Return the [x, y] coordinate for the center point of the cell that contains the specified text.  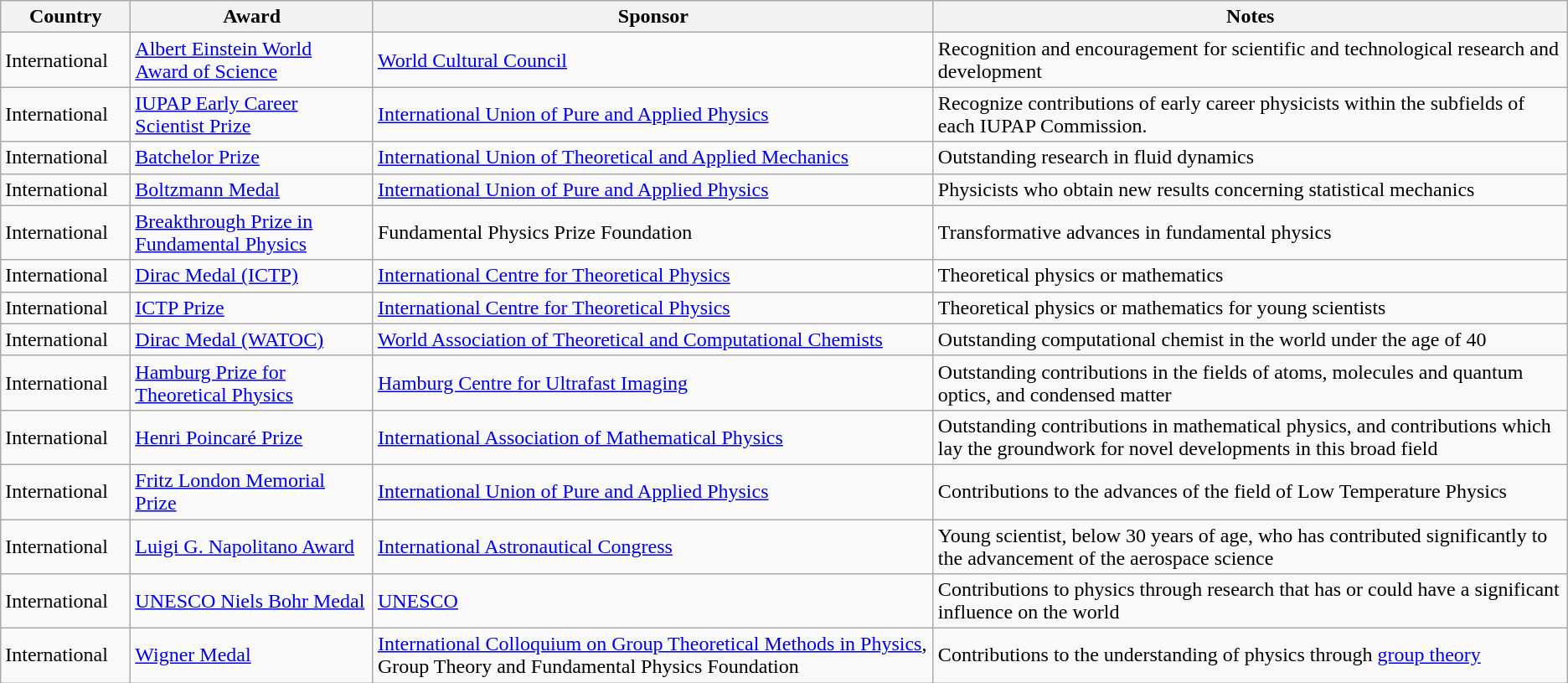
Sponsor [653, 17]
Outstanding contributions in the fields of atoms, molecules and quantum optics, and condensed matter [1250, 382]
Wigner Medal [252, 655]
Young scientist, below 30 years of age, who has contributed significantly to the advancement of the aerospace science [1250, 546]
Hamburg Prize for Theoretical Physics [252, 382]
Physicists who obtain new results concerning statistical mechanics [1250, 189]
Hamburg Centre for Ultrafast Imaging [653, 382]
International Union of Theoretical and Applied Mechanics [653, 158]
Theoretical physics or mathematics for young scientists [1250, 308]
Fundamental Physics Prize Foundation [653, 233]
Outstanding computational chemist in the world under the age of 40 [1250, 339]
Outstanding research in fluid dynamics [1250, 158]
World Cultural Council [653, 60]
IUPAP Early Career Scientist Prize [252, 114]
Contributions to the understanding of physics through group theory [1250, 655]
Contributions to the advances of the field of Low Temperature Physics [1250, 491]
Dirac Medal (ICTP) [252, 276]
Transformative advances in fundamental physics [1250, 233]
International Colloquium on Group Theoretical Methods in Physics, Group Theory and Fundamental Physics Foundation [653, 655]
Notes [1250, 17]
Batchelor Prize [252, 158]
Contributions to physics through research that has or could have a significant influence on the world [1250, 602]
Fritz London Memorial Prize [252, 491]
Breakthrough Prize in Fundamental Physics [252, 233]
Recognize contributions of early career physicists within the subfields of each IUPAP Commission. [1250, 114]
Dirac Medal (WATOC) [252, 339]
Award [252, 17]
World Association of Theoretical and Computational Chemists [653, 339]
International Astronautical Congress [653, 546]
UNESCO Niels Bohr Medal [252, 602]
Henri Poincaré Prize [252, 437]
International Association of Mathematical Physics [653, 437]
ICTP Prize [252, 308]
Theoretical physics or mathematics [1250, 276]
Country [65, 17]
Albert Einstein World Award of Science [252, 60]
Boltzmann Medal [252, 189]
Outstanding contributions in mathematical physics, and contributions which lay the groundwork for novel developments in this broad field [1250, 437]
Recognition and encouragement for scientific and technological research and development [1250, 60]
UNESCO [653, 602]
Luigi G. Napolitano Award [252, 546]
